From the cell containing the given text, extract its center point as [X, Y] coordinate. 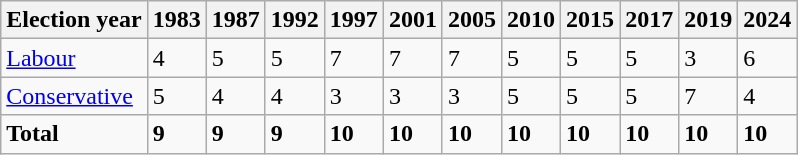
2010 [530, 20]
1992 [294, 20]
Total [74, 134]
2001 [412, 20]
1997 [354, 20]
2024 [768, 20]
2017 [650, 20]
6 [768, 58]
2019 [708, 20]
2015 [590, 20]
1983 [176, 20]
Conservative [74, 96]
2005 [472, 20]
Election year [74, 20]
Labour [74, 58]
1987 [236, 20]
